Extract the [x, y] coordinate from the center of the cell holding the provided text.  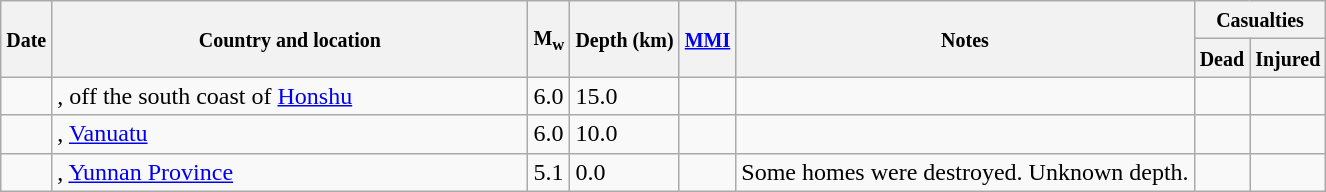
MMI [708, 39]
15.0 [624, 96]
, off the south coast of Honshu [290, 96]
5.1 [549, 172]
Mw [549, 39]
Notes [965, 39]
Injured [1288, 58]
Some homes were destroyed. Unknown depth. [965, 172]
Depth (km) [624, 39]
Casualties [1260, 20]
10.0 [624, 134]
, Yunnan Province [290, 172]
Date [26, 39]
, Vanuatu [290, 134]
Country and location [290, 39]
Dead [1222, 58]
0.0 [624, 172]
